Capture the cell that displays the provided text and extract its [x, y] central coordinate. 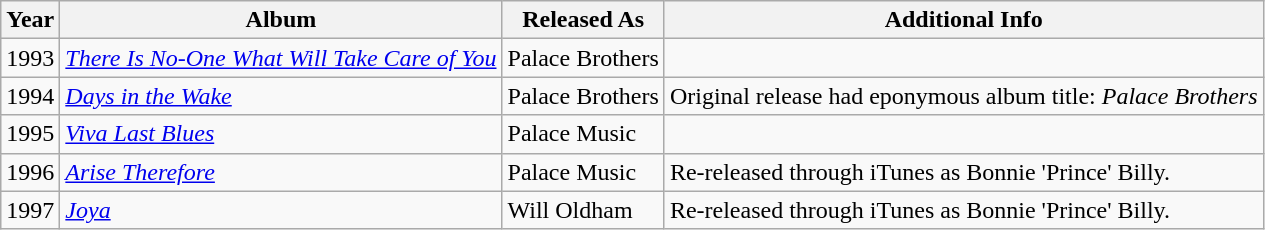
Will Oldham [583, 210]
Arise Therefore [281, 172]
Additional Info [964, 20]
Viva Last Blues [281, 134]
1994 [30, 96]
Album [281, 20]
Days in the Wake [281, 96]
Year [30, 20]
There Is No-One What Will Take Care of You [281, 58]
1997 [30, 210]
1995 [30, 134]
1993 [30, 58]
Joya [281, 210]
Original release had eponymous album title: Palace Brothers [964, 96]
Released As [583, 20]
1996 [30, 172]
